Output the (x, y) coordinate of the center of the cell containing the given text.  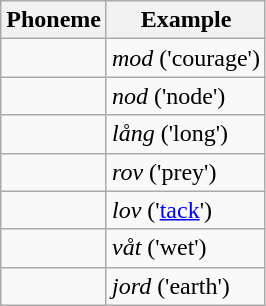
Example (186, 20)
våt ('wet') (186, 248)
lov ('tack') (186, 210)
mod ('courage') (186, 58)
jord ('earth') (186, 286)
rov ('prey') (186, 172)
lång ('long') (186, 134)
nod ('node') (186, 96)
Phoneme (54, 20)
